Locate the cell with the specified text and output its (X, Y) center coordinate. 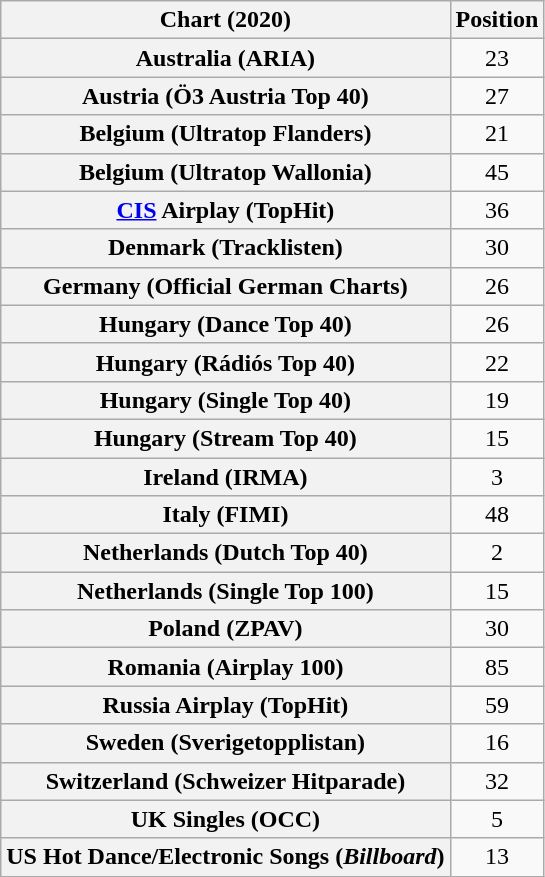
Hungary (Stream Top 40) (226, 438)
US Hot Dance/Electronic Songs (Billboard) (226, 857)
Sweden (Sverigetopplistan) (226, 743)
23 (497, 58)
Netherlands (Single Top 100) (226, 591)
Germany (Official German Charts) (226, 286)
45 (497, 172)
Poland (ZPAV) (226, 629)
32 (497, 781)
59 (497, 705)
Austria (Ö3 Austria Top 40) (226, 96)
Netherlands (Dutch Top 40) (226, 553)
Hungary (Dance Top 40) (226, 324)
22 (497, 362)
Ireland (IRMA) (226, 477)
Russia Airplay (TopHit) (226, 705)
21 (497, 134)
Australia (ARIA) (226, 58)
19 (497, 400)
27 (497, 96)
2 (497, 553)
Hungary (Single Top 40) (226, 400)
48 (497, 515)
CIS Airplay (TopHit) (226, 210)
Romania (Airplay 100) (226, 667)
13 (497, 857)
36 (497, 210)
Belgium (Ultratop Wallonia) (226, 172)
16 (497, 743)
3 (497, 477)
Denmark (Tracklisten) (226, 248)
UK Singles (OCC) (226, 819)
85 (497, 667)
Switzerland (Schweizer Hitparade) (226, 781)
Chart (2020) (226, 20)
Position (497, 20)
Hungary (Rádiós Top 40) (226, 362)
Belgium (Ultratop Flanders) (226, 134)
5 (497, 819)
Italy (FIMI) (226, 515)
